Identify which cell holds the provided text, then report its (X, Y) central coordinate. 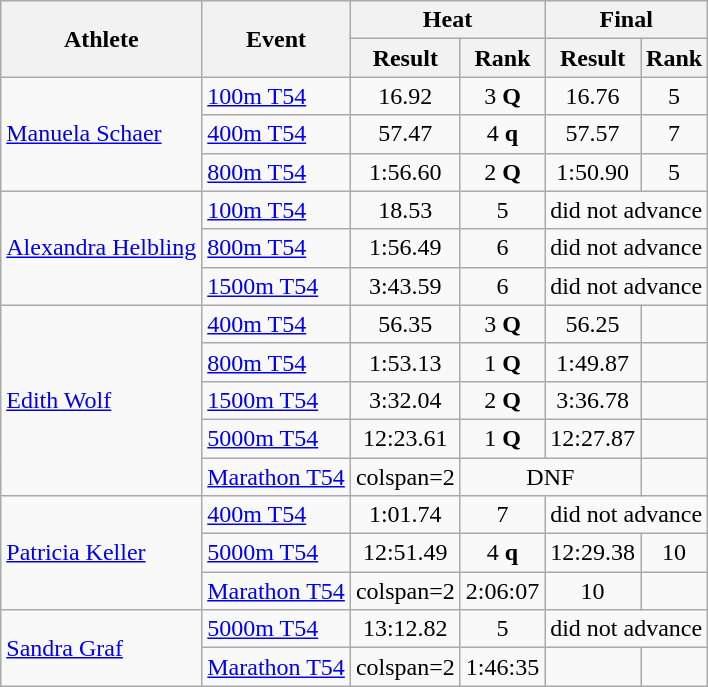
1:53.13 (405, 362)
1:56.49 (405, 248)
Heat (447, 20)
16.92 (405, 96)
56.25 (593, 324)
3:43.59 (405, 286)
3:32.04 (405, 400)
Sandra Graf (102, 648)
Event (276, 39)
DNF (550, 477)
1:50.90 (593, 172)
2:06:07 (502, 591)
12:51.49 (405, 553)
Alexandra Helbling (102, 248)
12:27.87 (593, 438)
56.35 (405, 324)
16.76 (593, 96)
12:29.38 (593, 553)
Edith Wolf (102, 400)
18.53 (405, 210)
1:49.87 (593, 362)
1:56.60 (405, 172)
12:23.61 (405, 438)
Manuela Schaer (102, 134)
1:46:35 (502, 667)
57.47 (405, 134)
Athlete (102, 39)
Final (626, 20)
Patricia Keller (102, 553)
1:01.74 (405, 515)
3:36.78 (593, 400)
57.57 (593, 134)
13:12.82 (405, 629)
